Return [x, y] of the center of cell containing provided text 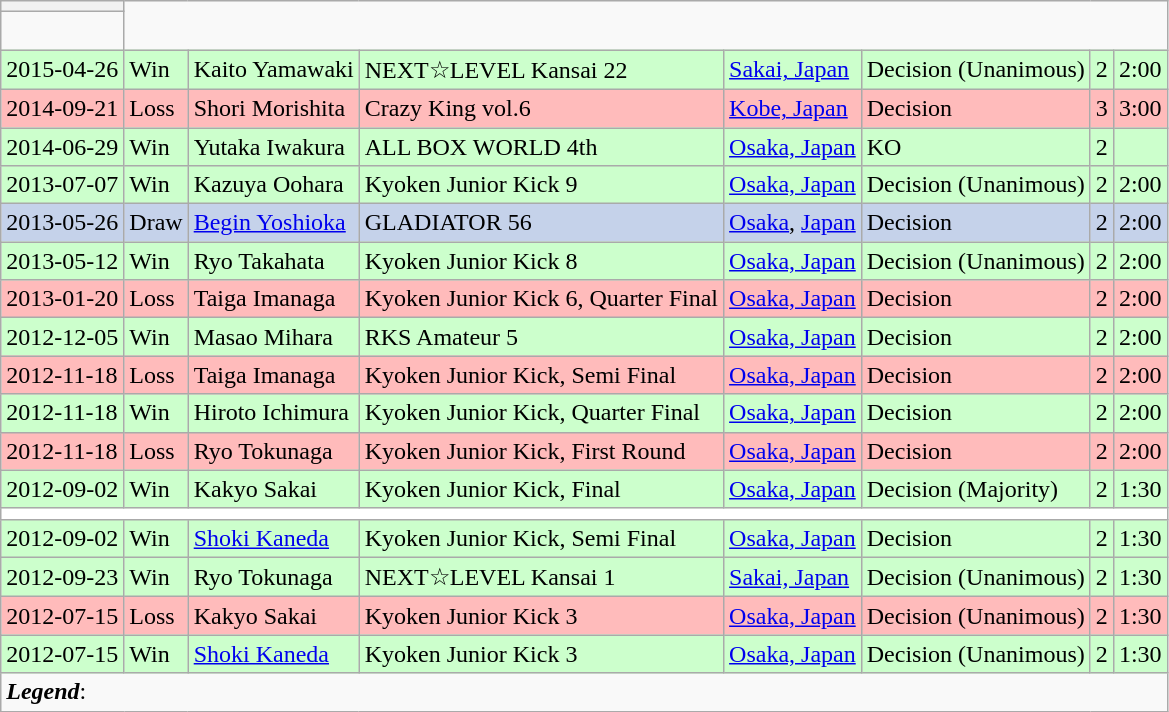
Kaito Yamawaki [274, 70]
2013-07-07 [62, 185]
Kyoken Junior Kick 6, Quarter Final [541, 299]
Kobe, Japan [793, 108]
Kyoken Junior Kick, Quarter Final [541, 413]
Ryo Takahata [274, 261]
Kyoken Junior Kick, First Round [541, 451]
NEXT☆LEVEL Kansai 22 [541, 70]
Kyoken Junior Kick 8 [541, 261]
Kyoken Junior Kick 9 [541, 185]
Masao Mihara [274, 337]
2013-01-20 [62, 299]
2014-06-29 [62, 147]
NEXT☆LEVEL Kansai 1 [541, 577]
Crazy King vol.6 [541, 108]
KO [976, 147]
2014-09-21 [62, 108]
GLADIATOR 56 [541, 223]
3:00 [1140, 108]
Decision (Majority) [976, 489]
3 [1102, 108]
2013-05-26 [62, 223]
Kazuya Oohara [274, 185]
2013-05-12 [62, 261]
Hiroto Ichimura [274, 413]
2012-12-05 [62, 337]
Kyoken Junior Kick, Final [541, 489]
Yutaka Iwakura [274, 147]
Draw [156, 223]
2012-09-23 [62, 577]
Begin Yoshioka [274, 223]
Shori Morishita [274, 108]
ALL BOX WORLD 4th [541, 147]
2015-04-26 [62, 70]
RKS Amateur 5 [541, 337]
Legend: [584, 692]
